Return (x, y) of the center of cell containing provided text 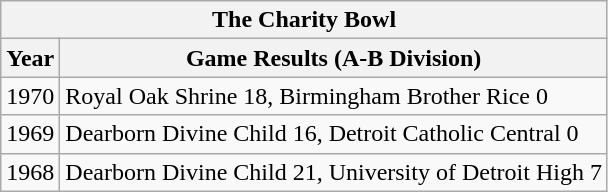
1970 (30, 96)
1968 (30, 172)
Royal Oak Shrine 18, Birmingham Brother Rice 0 (334, 96)
Dearborn Divine Child 16, Detroit Catholic Central 0 (334, 134)
Dearborn Divine Child 21, University of Detroit High 7 (334, 172)
1969 (30, 134)
Game Results (A-B Division) (334, 58)
Year (30, 58)
The Charity Bowl (304, 20)
